Output the [x, y] coordinate of the center of the cell containing the given text.  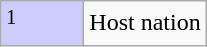
Host nation [145, 24]
1 [42, 24]
